Provide the [X, Y] coordinate of the cell's center where the given text is located.  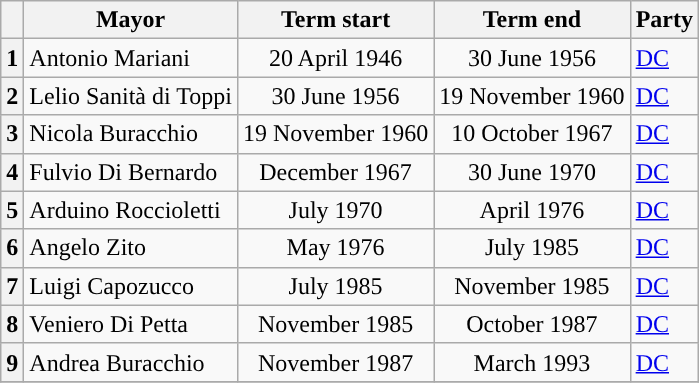
Arduino Roccioletti [131, 210]
6 [12, 248]
Fulvio Di Bernardo [131, 172]
July 1970 [335, 210]
7 [12, 286]
Term start [335, 20]
Angelo Zito [131, 248]
November 1987 [335, 362]
4 [12, 172]
1 [12, 58]
Lelio Sanità di Toppi [131, 96]
Luigi Capozucco [131, 286]
10 October 1967 [532, 134]
3 [12, 134]
Andrea Buracchio [131, 362]
20 April 1946 [335, 58]
Nicola Buracchio [131, 134]
May 1976 [335, 248]
Term end [532, 20]
5 [12, 210]
30 June 1970 [532, 172]
Party [664, 20]
March 1993 [532, 362]
Antonio Mariani [131, 58]
2 [12, 96]
Mayor [131, 20]
December 1967 [335, 172]
9 [12, 362]
8 [12, 324]
April 1976 [532, 210]
October 1987 [532, 324]
Veniero Di Petta [131, 324]
